Locate the cell with the specified text and output its (X, Y) center coordinate. 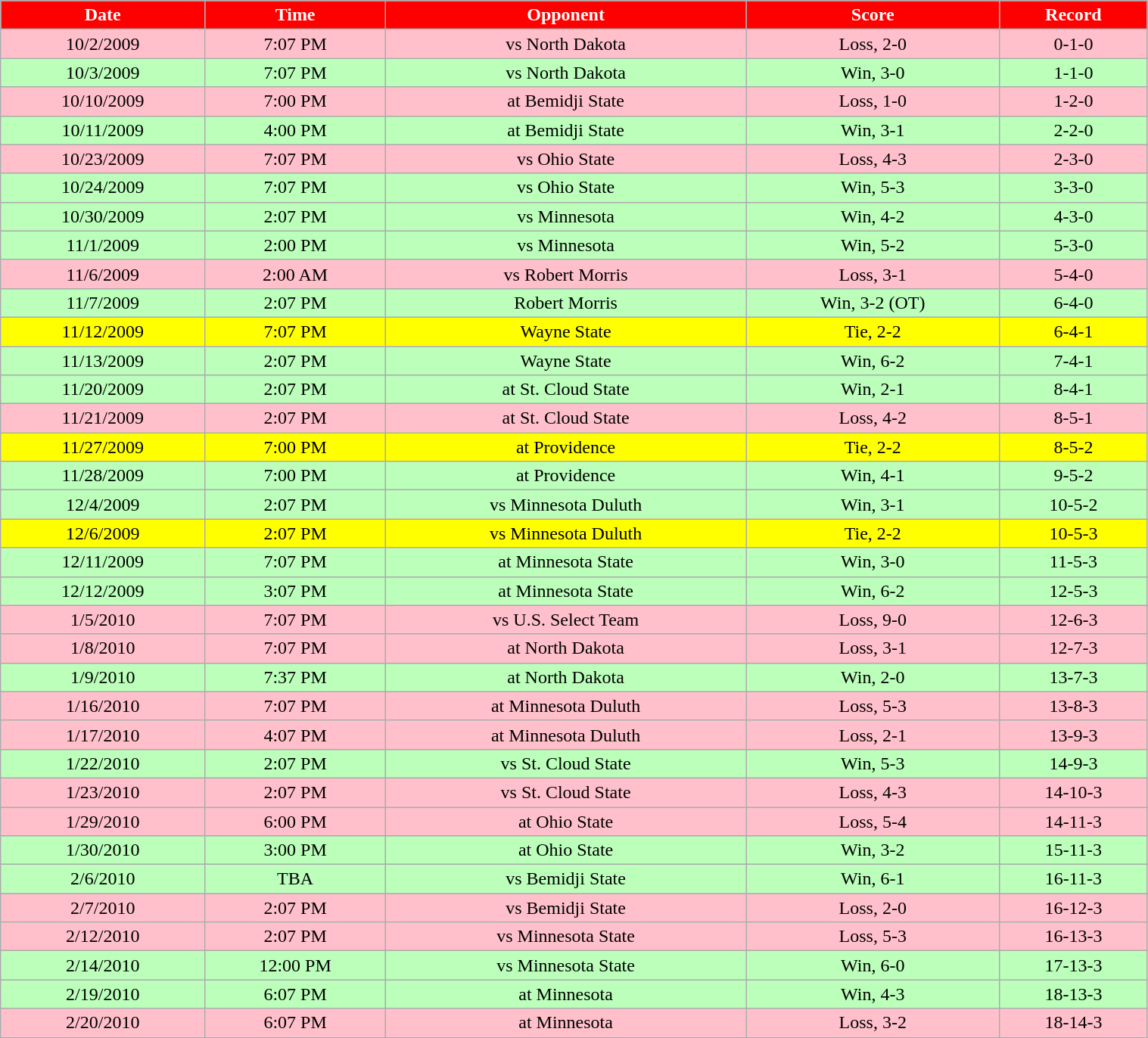
12-5-3 (1073, 591)
Record (1073, 15)
2:00 AM (295, 274)
16-11-3 (1073, 879)
3:00 PM (295, 850)
3-3-0 (1073, 188)
7:37 PM (295, 677)
Win, 6-0 (873, 965)
16-12-3 (1073, 908)
11/7/2009 (103, 303)
2/7/2010 (103, 908)
Loss, 5-4 (873, 821)
2-2-0 (1073, 130)
10/10/2009 (103, 101)
1/16/2010 (103, 706)
Loss, 2-1 (873, 735)
1-1-0 (1073, 73)
6-4-1 (1073, 331)
Win, 2-0 (873, 677)
2/14/2010 (103, 965)
1/23/2010 (103, 792)
Win, 3-2 (OT) (873, 303)
13-9-3 (1073, 735)
12/6/2009 (103, 533)
18-14-3 (1073, 1023)
Win, 3-2 (873, 850)
14-11-3 (1073, 821)
10/3/2009 (103, 73)
Score (873, 15)
1/9/2010 (103, 677)
vs Robert Morris (565, 274)
8-4-1 (1073, 390)
Robert Morris (565, 303)
Win, 2-1 (873, 390)
Win, 4-1 (873, 476)
9-5-2 (1073, 476)
2/20/2010 (103, 1023)
13-7-3 (1073, 677)
18-13-3 (1073, 994)
12:00 PM (295, 965)
6:00 PM (295, 821)
11/28/2009 (103, 476)
10/2/2009 (103, 44)
11/13/2009 (103, 361)
Loss, 9-0 (873, 620)
2/12/2010 (103, 937)
12/11/2009 (103, 562)
11/12/2009 (103, 331)
10-5-2 (1073, 505)
14-10-3 (1073, 792)
Time (295, 15)
Win, 4-2 (873, 216)
8-5-2 (1073, 447)
4:07 PM (295, 735)
1-2-0 (1073, 101)
1/30/2010 (103, 850)
Loss, 1-0 (873, 101)
10/30/2009 (103, 216)
4-3-0 (1073, 216)
6-4-0 (1073, 303)
8-5-1 (1073, 418)
7-4-1 (1073, 361)
11/20/2009 (103, 390)
10-5-3 (1073, 533)
2/6/2010 (103, 879)
1/17/2010 (103, 735)
2/19/2010 (103, 994)
3:07 PM (295, 591)
1/22/2010 (103, 763)
11/6/2009 (103, 274)
1/29/2010 (103, 821)
Win, 5-2 (873, 245)
Win, 6-1 (873, 879)
Loss, 3-2 (873, 1023)
TBA (295, 879)
13-8-3 (1073, 706)
4:00 PM (295, 130)
2:00 PM (295, 245)
5-3-0 (1073, 245)
1/8/2010 (103, 648)
10/23/2009 (103, 159)
1/5/2010 (103, 620)
11-5-3 (1073, 562)
12/4/2009 (103, 505)
17-13-3 (1073, 965)
12/12/2009 (103, 591)
5-4-0 (1073, 274)
10/24/2009 (103, 188)
Loss, 4-2 (873, 418)
Win, 4-3 (873, 994)
16-13-3 (1073, 937)
15-11-3 (1073, 850)
11/21/2009 (103, 418)
11/27/2009 (103, 447)
2-3-0 (1073, 159)
12-7-3 (1073, 648)
11/1/2009 (103, 245)
Date (103, 15)
vs U.S. Select Team (565, 620)
Opponent (565, 15)
0-1-0 (1073, 44)
10/11/2009 (103, 130)
12-6-3 (1073, 620)
14-9-3 (1073, 763)
